For the text-containing cell, return its midpoint in (x, y) coordinate format. 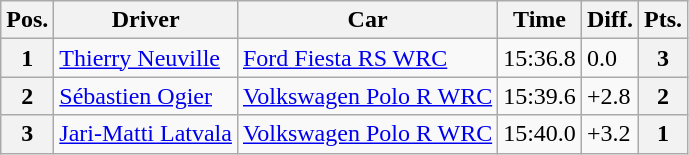
Thierry Neuville (146, 58)
Driver (146, 20)
+3.2 (610, 134)
Pos. (28, 20)
Car (367, 20)
15:36.8 (540, 58)
Pts. (662, 20)
Ford Fiesta RS WRC (367, 58)
15:39.6 (540, 96)
15:40.0 (540, 134)
0.0 (610, 58)
Diff. (610, 20)
+2.8 (610, 96)
Sébastien Ogier (146, 96)
Jari-Matti Latvala (146, 134)
Time (540, 20)
